Find where the given text appears and provide that cell's center as (x, y) coordinate. 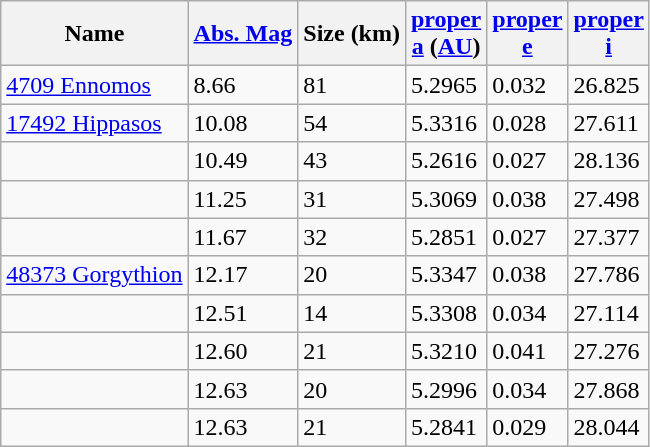
12.17 (243, 275)
27.377 (608, 237)
5.2851 (446, 237)
28.044 (608, 427)
14 (352, 313)
81 (352, 85)
properi (608, 34)
28.136 (608, 161)
27.498 (608, 199)
8.66 (243, 85)
5.3316 (446, 123)
0.041 (528, 351)
5.2616 (446, 161)
12.60 (243, 351)
27.611 (608, 123)
propere (528, 34)
27.276 (608, 351)
5.3210 (446, 351)
17492 Hippasos (94, 123)
propera (AU) (446, 34)
27.114 (608, 313)
11.25 (243, 199)
27.786 (608, 275)
26.825 (608, 85)
5.3308 (446, 313)
11.67 (243, 237)
Name (94, 34)
Abs. Mag (243, 34)
54 (352, 123)
5.3347 (446, 275)
5.2841 (446, 427)
27.868 (608, 389)
10.08 (243, 123)
32 (352, 237)
0.029 (528, 427)
0.032 (528, 85)
10.49 (243, 161)
43 (352, 161)
12.51 (243, 313)
48373 Gorgythion (94, 275)
31 (352, 199)
0.028 (528, 123)
4709 Ennomos (94, 85)
5.3069 (446, 199)
5.2965 (446, 85)
Size (km) (352, 34)
5.2996 (446, 389)
